Detect which cell encompasses the target text, then output its (X, Y) center coordinate. 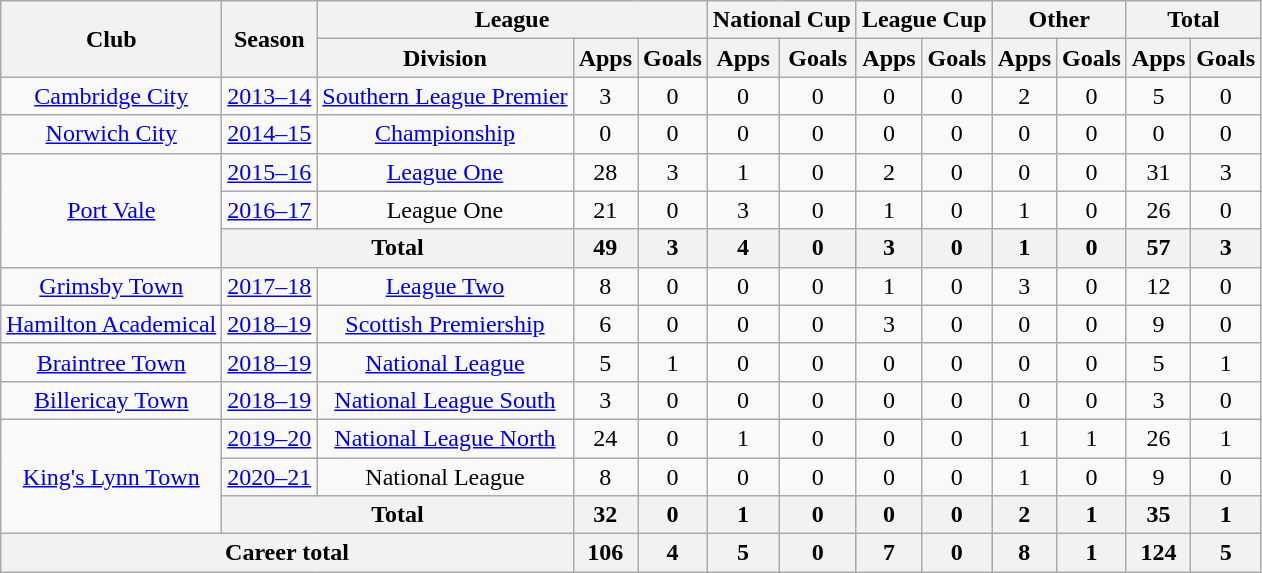
Other (1059, 20)
6 (605, 324)
Southern League Premier (445, 96)
Season (270, 39)
League Cup (924, 20)
32 (605, 515)
Braintree Town (112, 362)
Norwich City (112, 134)
National League South (445, 400)
Grimsby Town (112, 286)
Cambridge City (112, 96)
57 (1158, 248)
7 (888, 553)
21 (605, 210)
35 (1158, 515)
2014–15 (270, 134)
2015–16 (270, 172)
Career total (287, 553)
League Two (445, 286)
106 (605, 553)
124 (1158, 553)
28 (605, 172)
2016–17 (270, 210)
League (512, 20)
Billericay Town (112, 400)
49 (605, 248)
National Cup (782, 20)
2013–14 (270, 96)
Championship (445, 134)
Port Vale (112, 210)
King's Lynn Town (112, 476)
Scottish Premiership (445, 324)
12 (1158, 286)
2019–20 (270, 438)
2017–18 (270, 286)
31 (1158, 172)
National League North (445, 438)
2020–21 (270, 477)
Hamilton Academical (112, 324)
24 (605, 438)
Club (112, 39)
Division (445, 58)
